Extract the [x, y] coordinate from the center of the cell holding the provided text.  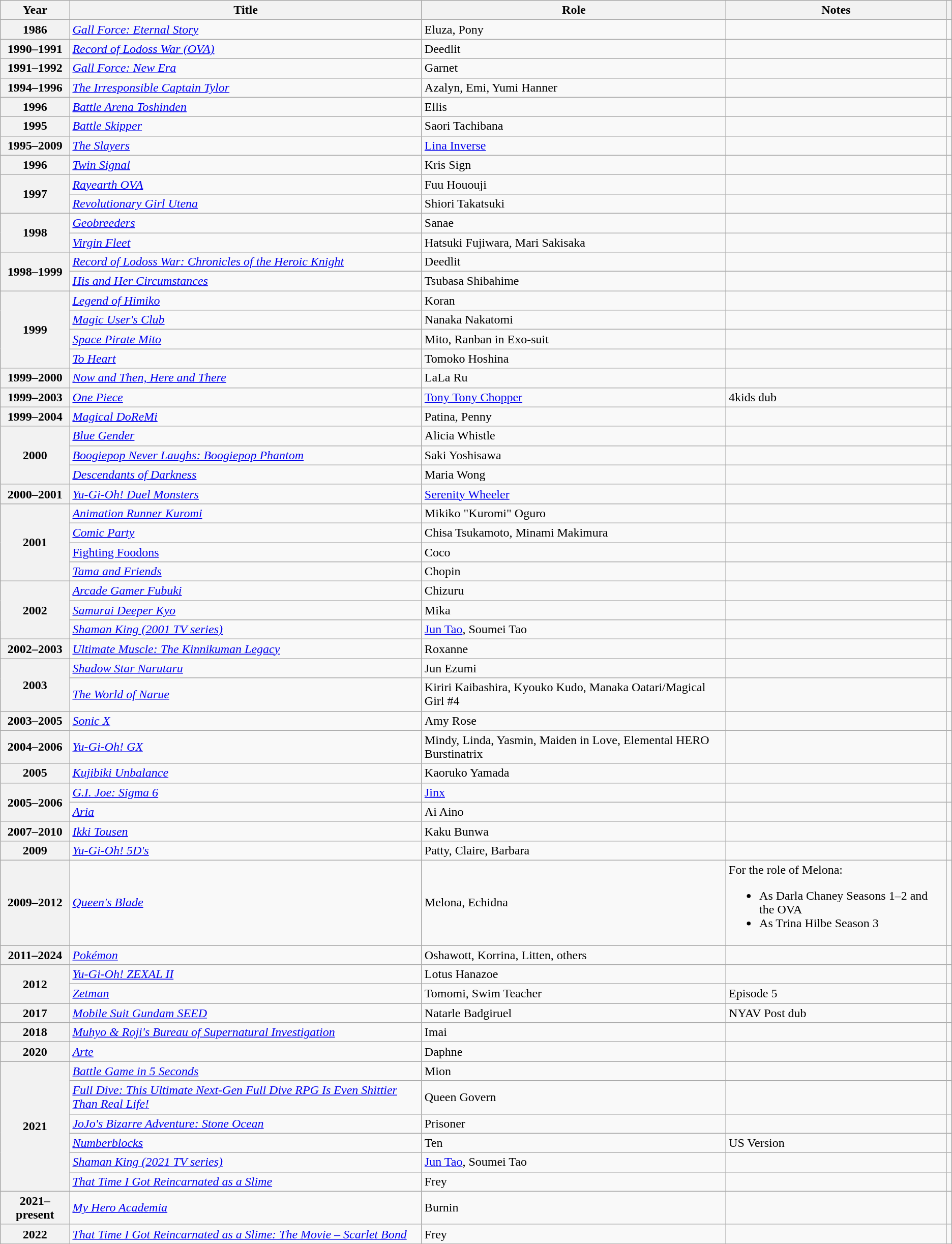
That Time I Got Reincarnated as a Slime [246, 1181]
Prisoner [574, 1123]
2020 [35, 1052]
1999–2004 [35, 417]
Patina, Penny [574, 417]
Shaman King (2021 TV series) [246, 1162]
One Piece [246, 397]
Revolutionary Girl Utena [246, 203]
2002 [35, 610]
Mikiko "Kuromi" Oguro [574, 513]
Yu-Gi-Oh! ZEXAL II [246, 974]
1995 [35, 126]
Kiriri Kaibashira, Kyouko Kudo, Manaka Oatari/Magical Girl #4 [574, 695]
Tony Tony Chopper [574, 397]
Ikki Tousen [246, 831]
Battle Arena Toshinden [246, 107]
Episode 5 [836, 994]
Ai Aino [574, 812]
Lina Inverse [574, 145]
Tomomi, Swim Teacher [574, 994]
Title [246, 10]
Burnin [574, 1207]
Shadow Star Narutaru [246, 668]
Amy Rose [574, 721]
Sanae [574, 223]
Role [574, 10]
Arte [246, 1052]
The Slayers [246, 145]
Chisa Tsukamoto, Minami Makimura [574, 532]
Record of Lodoss War (OVA) [246, 49]
Yu-Gi-Oh! GX [246, 747]
Fighting Foodons [246, 552]
US Version [836, 1143]
2005–2006 [35, 802]
Rayearth OVA [246, 184]
2005 [35, 773]
2012 [35, 984]
2022 [35, 1234]
Lotus Hanazoe [574, 974]
Muhyo & Roji's Bureau of Supernatural Investigation [246, 1032]
Chopin [574, 572]
NYAV Post dub [836, 1013]
Ultimate Muscle: The Kinnikuman Legacy [246, 649]
2017 [35, 1013]
Yu-Gi-Oh! 5D's [246, 850]
Serenity Wheeler [574, 494]
2003–2005 [35, 721]
Fuu Hououji [574, 184]
1999–2000 [35, 378]
Hatsuki Fujiwara, Mari Sakisaka [574, 243]
Yu-Gi-Oh! Duel Monsters [246, 494]
Maria Wong [574, 475]
2021–present [35, 1207]
Kris Sign [574, 165]
Chizuru [574, 591]
2000–2001 [35, 494]
Arcade Gamer Fubuki [246, 591]
Animation Runner Kuromi [246, 513]
Full Dive: This Ultimate Next-Gen Full Dive RPG Is Even Shittier Than Real Life! [246, 1098]
Shiori Takatsuki [574, 203]
1990–1991 [35, 49]
The World of Narue [246, 695]
Garnet [574, 68]
G.I. Joe: Sigma 6 [246, 792]
For the role of Melona:As Darla Chaney Seasons 1–2 and the OVAAs Trina Hilbe Season 3 [836, 902]
Saori Tachibana [574, 126]
2011–2024 [35, 955]
Nanaka Nakatomi [574, 320]
Aria [246, 812]
His and Her Circumstances [246, 281]
Notes [836, 10]
Mobile Suit Gundam SEED [246, 1013]
Gall Force: New Era [246, 68]
That Time I Got Reincarnated as a Slime: The Movie – Scarlet Bond [246, 1234]
Saki Yoshisawa [574, 455]
Mion [574, 1071]
Mindy, Linda, Yasmin, Maiden in Love, Elemental HERO Burstinatrix [574, 747]
Zetman [246, 994]
Roxanne [574, 649]
Jinx [574, 792]
Tomoko Hoshina [574, 359]
Virgin Fleet [246, 243]
Year [35, 10]
Shaman King (2001 TV series) [246, 630]
Twin Signal [246, 165]
Kujibiki Unbalance [246, 773]
2003 [35, 685]
Tama and Friends [246, 572]
2009 [35, 850]
Jun Ezumi [574, 668]
2007–2010 [35, 831]
Eluza, Pony [574, 29]
2018 [35, 1032]
Battle Skipper [246, 126]
1999 [35, 330]
Imai [574, 1032]
1997 [35, 194]
Samurai Deeper Kyo [246, 610]
Pokémon [246, 955]
Azalyn, Emi, Yumi Hanner [574, 87]
Queen Govern [574, 1098]
1995–2009 [35, 145]
Numberblocks [246, 1143]
Battle Game in 5 Seconds [246, 1071]
Gall Force: Eternal Story [246, 29]
Natarle Badgiruel [574, 1013]
4kids dub [836, 397]
1994–1996 [35, 87]
Oshawott, Korrina, Litten, others [574, 955]
Tsubasa Shibahime [574, 281]
2002–2003 [35, 649]
Magical DoReMi [246, 417]
1991–1992 [35, 68]
To Heart [246, 359]
Coco [574, 552]
Descendants of Darkness [246, 475]
Sonic X [246, 721]
Melona, Echidna [574, 902]
Ellis [574, 107]
JoJo's Bizarre Adventure: Stone Ocean [246, 1123]
2000 [35, 455]
Kaoruko Yamada [574, 773]
Alicia Whistle [574, 436]
1999–2003 [35, 397]
1998–1999 [35, 272]
Space Pirate Mito [246, 339]
Legend of Himiko [246, 301]
Record of Lodoss War: Chronicles of the Heroic Knight [246, 262]
LaLa Ru [574, 378]
2001 [35, 542]
Patty, Claire, Barbara [574, 850]
Ten [574, 1143]
Daphne [574, 1052]
Geobreeders [246, 223]
Now and Then, Here and There [246, 378]
Mika [574, 610]
2009–2012 [35, 902]
Queen's Blade [246, 902]
Mito, Ranban in Exo-suit [574, 339]
2004–2006 [35, 747]
Koran [574, 301]
The Irresponsible Captain Tylor [246, 87]
Magic User's Club [246, 320]
1998 [35, 232]
Blue Gender [246, 436]
My Hero Academia [246, 1207]
Boogiepop Never Laughs: Boogiepop Phantom [246, 455]
2021 [35, 1126]
Comic Party [246, 532]
Kaku Bunwa [574, 831]
1986 [35, 29]
